Return the [X, Y] coordinate for the center point of the cell that contains the specified text.  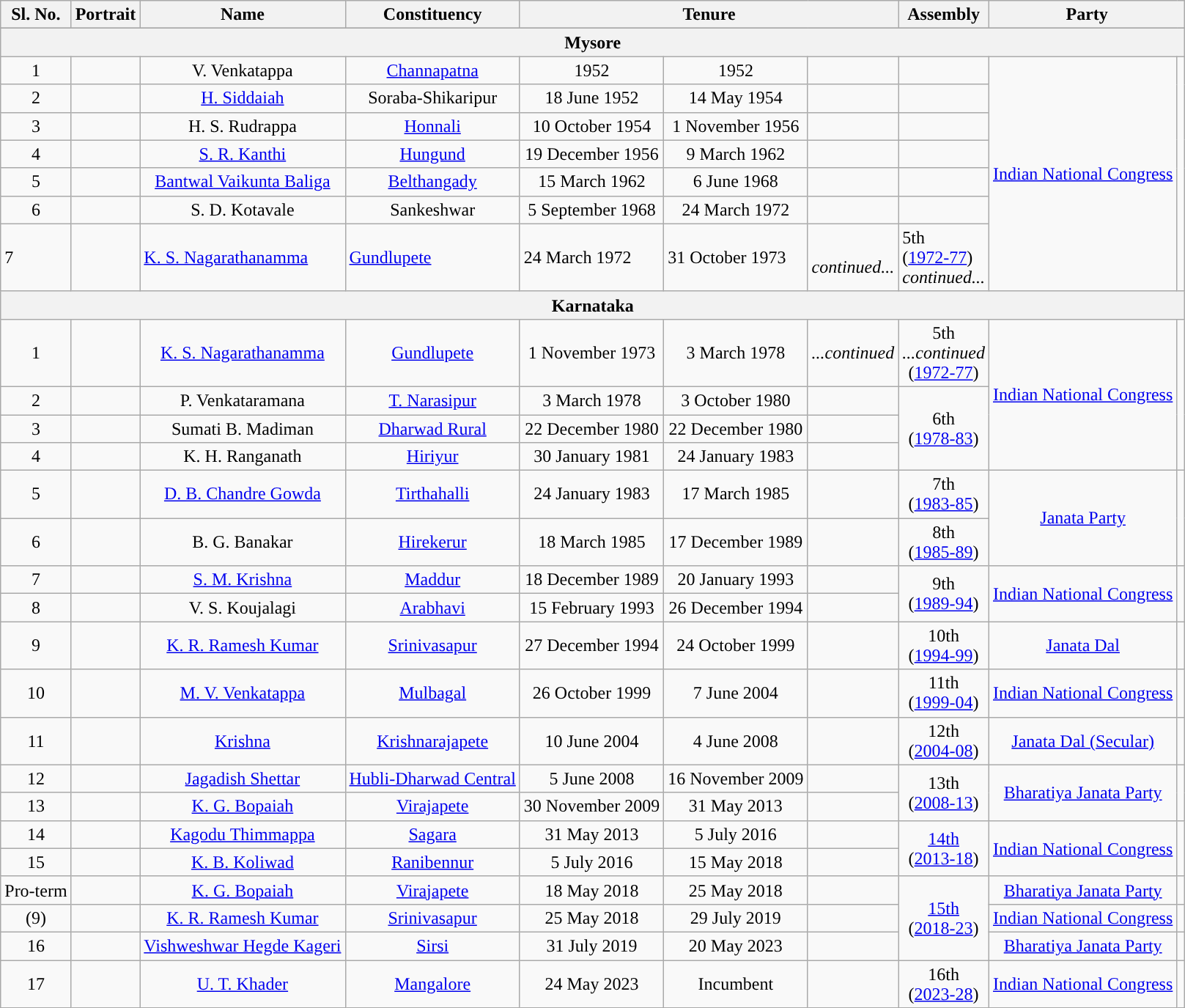
10 June 2004 [591, 740]
26 December 1994 [736, 608]
9 March 1962 [736, 154]
Bantwal Vaikunta Baliga [243, 182]
Hungund [432, 154]
Hirekerur [432, 542]
17 December 1989 [736, 542]
Krishnarajapete [432, 740]
Arabhavi [432, 608]
24 October 1999 [736, 645]
Sumati B. Madiman [243, 429]
4 June 2008 [736, 740]
16th(2023-28) [944, 984]
Dharwad Rural [432, 429]
20 January 1993 [736, 580]
Mulbagal [432, 694]
13th(2008-13) [944, 792]
Janata Dal [1082, 645]
8 [36, 608]
Kagodu Thimmappa [243, 834]
Pro-term [36, 890]
20 May 2023 [736, 946]
7 June 2004 [736, 694]
14th(2013-18) [944, 848]
...continued [853, 353]
H. Siddaiah [243, 98]
15 February 1993 [591, 608]
Maddur [432, 580]
Constituency [432, 15]
24 May 2023 [591, 984]
17 March 1985 [736, 494]
K. H. Ranganath [243, 457]
continued... [853, 257]
18 March 1985 [591, 542]
Mysore [593, 43]
9th(1989-94) [944, 594]
15 March 1962 [591, 182]
Janata Party [1082, 518]
Portrait [106, 15]
P. Venkataramana [243, 400]
14 May 1954 [736, 98]
T. Narasipur [432, 400]
Jagadish Shettar [243, 779]
1 November 1973 [591, 353]
Janata Dal (Secular) [1082, 740]
17 [36, 984]
8th(1985-89) [944, 542]
6 June 1968 [736, 182]
5th(1972-77)continued... [944, 257]
Channapatna [432, 70]
K. B. Koliwad [243, 862]
13 [36, 806]
Tenure [709, 15]
6th(1978-83) [944, 428]
Sankeshwar [432, 210]
7th(1983-85) [944, 494]
Assembly [944, 15]
Hiriyur [432, 457]
14 [36, 834]
26 October 1999 [591, 694]
Tirthahalli [432, 494]
Sagara [432, 834]
19 December 1956 [591, 154]
U. T. Khader [243, 984]
31 October 1973 [736, 257]
Krishna [243, 740]
Incumbent [736, 984]
18 June 1952 [591, 98]
M. V. Venkatappa [243, 694]
Soraba-Shikaripur [432, 98]
S. D. Kotavale [243, 210]
Honnali [432, 126]
18 December 1989 [591, 580]
Name [243, 15]
5th...continued(1972-77) [944, 353]
D. B. Chandre Gowda [243, 494]
10th(1994-99) [944, 645]
31 July 2019 [591, 946]
Belthangady [432, 182]
(9) [36, 918]
Sl. No. [36, 15]
V. Venkatappa [243, 70]
Karnataka [593, 305]
V. S. Koujalagi [243, 608]
30 November 2009 [591, 806]
15 [36, 862]
S. R. Kanthi [243, 154]
B. G. Banakar [243, 542]
16 November 2009 [736, 779]
Party [1086, 15]
30 January 1981 [591, 457]
Hubli-Dharwad Central [432, 779]
15th(2018-23) [944, 918]
11 [36, 740]
16 [36, 946]
18 May 2018 [591, 890]
H. S. Rudrappa [243, 126]
1 November 1956 [736, 126]
9 [36, 645]
5 September 1968 [591, 210]
11th(1999-04) [944, 694]
12th(2004-08) [944, 740]
29 July 2019 [736, 918]
Vishweshwar Hegde Kageri [243, 946]
12 [36, 779]
15 May 2018 [736, 862]
10 [36, 694]
Mangalore [432, 984]
Sirsi [432, 946]
5 June 2008 [591, 779]
10 October 1954 [591, 126]
S. M. Krishna [243, 580]
3 October 1980 [736, 400]
27 December 1994 [591, 645]
Ranibennur [432, 862]
